Locate the cell with the specified text and output its [X, Y] center coordinate. 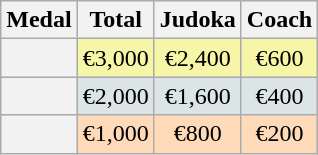
Judoka [198, 20]
€2,000 [116, 96]
€600 [279, 58]
Medal [39, 20]
€400 [279, 96]
€200 [279, 134]
€800 [198, 134]
Coach [279, 20]
€3,000 [116, 58]
Total [116, 20]
€1,600 [198, 96]
€2,400 [198, 58]
€1,000 [116, 134]
